Identify which cell holds the provided text, then report its (x, y) central coordinate. 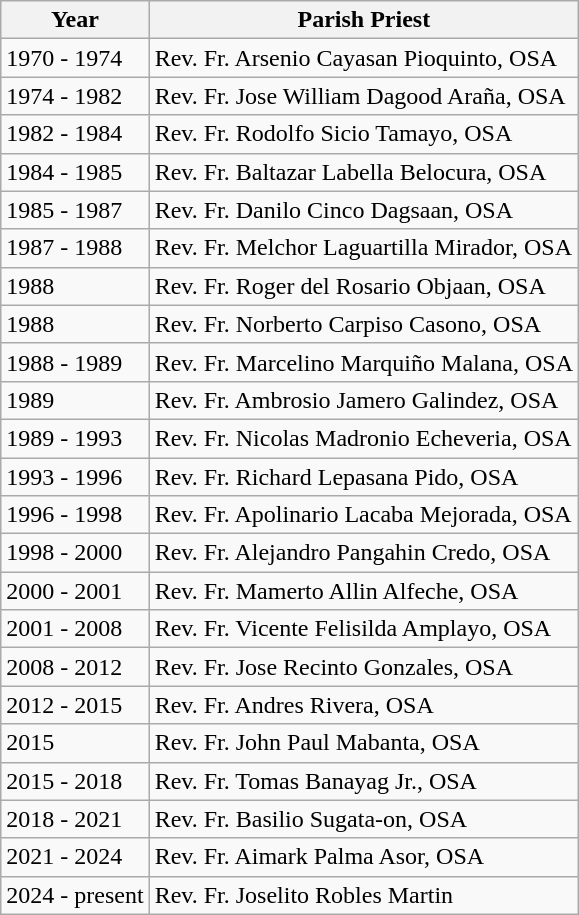
Rev. Fr. Andres Rivera, OSA (364, 705)
Year (75, 20)
Rev. Fr. Melchor Laguartilla Mirador, OSA (364, 248)
Rev. Fr. Ambrosio Jamero Galindez, OSA (364, 400)
Rev. Fr. Arsenio Cayasan Pioquinto, OSA (364, 58)
2024 - present (75, 895)
1974 - 1982 (75, 96)
1996 - 1998 (75, 515)
Rev. Fr. Baltazar Labella Belocura, OSA (364, 172)
Rev. Fr. Jose Recinto Gonzales, OSA (364, 667)
1993 - 1996 (75, 477)
1982 - 1984 (75, 134)
2001 - 2008 (75, 629)
Rev. Fr. Jose William Dagood Araña, OSA (364, 96)
1989 (75, 400)
Rev. Fr. Joselito Robles Martin (364, 895)
2021 - 2024 (75, 857)
2015 - 2018 (75, 781)
Parish Priest (364, 20)
Rev. Fr. Basilio Sugata-on, OSA (364, 819)
Rev. Fr. Danilo Cinco Dagsaan, OSA (364, 210)
Rev. Fr. Tomas Banayag Jr., OSA (364, 781)
2015 (75, 743)
Rev. Fr. John Paul Mabanta, OSA (364, 743)
2000 - 2001 (75, 591)
Rev. Fr. Nicolas Madronio Echeveria, OSA (364, 438)
Rev. Fr. Apolinario Lacaba Mejorada, OSA (364, 515)
Rev. Fr. Roger del Rosario Objaan, OSA (364, 286)
1984 - 1985 (75, 172)
1998 - 2000 (75, 553)
1989 - 1993 (75, 438)
Rev. Fr. Rodolfo Sicio Tamayo, OSA (364, 134)
1988 - 1989 (75, 362)
1987 - 1988 (75, 248)
Rev. Fr. Aimark Palma Asor, OSA (364, 857)
Rev. Fr. Vicente Felisilda Amplayo, OSA (364, 629)
Rev. Fr. Alejandro Pangahin Credo, OSA (364, 553)
Rev. Fr. Mamerto Allin Alfeche, OSA (364, 591)
1985 - 1987 (75, 210)
2008 - 2012 (75, 667)
2018 - 2021 (75, 819)
2012 - 2015 (75, 705)
Rev. Fr. Marcelino Marquiño Malana, OSA (364, 362)
1970 - 1974 (75, 58)
Rev. Fr. Norberto Carpiso Casono, OSA (364, 324)
Rev. Fr. Richard Lepasana Pido, OSA (364, 477)
